Determine the [x, y] coordinate at the center of the cell enclosing the given text.  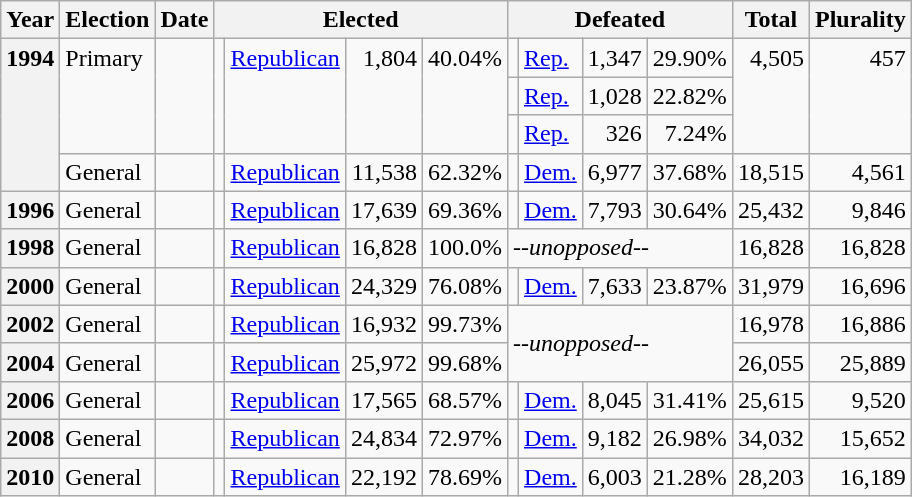
7,793 [614, 210]
23.87% [690, 286]
1996 [30, 210]
22.82% [690, 96]
28,203 [770, 477]
25,615 [770, 400]
69.36% [464, 210]
8,045 [614, 400]
1994 [30, 115]
17,565 [384, 400]
72.97% [464, 438]
17,639 [384, 210]
7,633 [614, 286]
Election [108, 20]
99.68% [464, 362]
6,977 [614, 172]
99.73% [464, 324]
1,347 [614, 58]
62.32% [464, 172]
Elected [361, 20]
30.64% [690, 210]
4,505 [770, 96]
76.08% [464, 286]
16,932 [384, 324]
22,192 [384, 477]
2006 [30, 400]
40.04% [464, 96]
9,182 [614, 438]
100.0% [464, 248]
2010 [30, 477]
2000 [30, 286]
24,329 [384, 286]
6,003 [614, 477]
21.28% [690, 477]
Date [184, 20]
9,520 [860, 400]
37.68% [690, 172]
25,972 [384, 362]
24,834 [384, 438]
4,561 [860, 172]
2002 [30, 324]
34,032 [770, 438]
78.69% [464, 477]
26.98% [690, 438]
18,515 [770, 172]
2004 [30, 362]
29.90% [690, 58]
31.41% [690, 400]
16,978 [770, 324]
25,432 [770, 210]
26,055 [770, 362]
Primary [108, 96]
Total [770, 20]
11,538 [384, 172]
1,804 [384, 96]
Defeated [620, 20]
1,028 [614, 96]
326 [614, 134]
16,696 [860, 286]
16,886 [860, 324]
Plurality [860, 20]
457 [860, 96]
1998 [30, 248]
Year [30, 20]
16,189 [860, 477]
15,652 [860, 438]
25,889 [860, 362]
2008 [30, 438]
31,979 [770, 286]
7.24% [690, 134]
68.57% [464, 400]
9,846 [860, 210]
